Output the [x, y] coordinate of the center of the cell containing the given text.  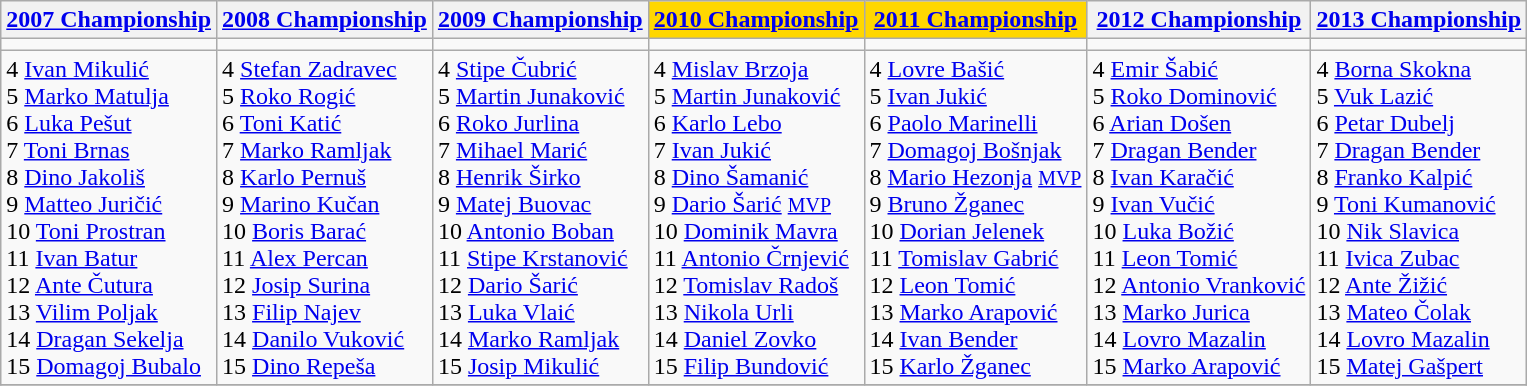
2010 Championship [756, 20]
2012 Championship [1199, 20]
2009 Championship [540, 20]
2008 Championship [325, 20]
2013 Championship [1419, 20]
2007 Championship [109, 20]
2011 Championship [976, 20]
